Return [x, y] of the center of cell containing provided text 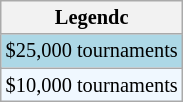
Legendc [92, 17]
$25,000 tournaments [92, 51]
$10,000 tournaments [92, 85]
